Identify which cell holds the provided text, then report its [X, Y] central coordinate. 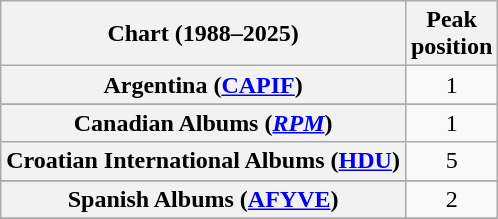
Chart (1988–2025) [204, 34]
Spanish Albums (AFYVE) [204, 199]
Canadian Albums (RPM) [204, 123]
2 [451, 199]
Argentina (CAPIF) [204, 85]
5 [451, 161]
Peak position [451, 34]
Croatian International Albums (HDU) [204, 161]
